Pinpoint the cell where the given text exists, returning its [X, Y] midpoint coordinate. 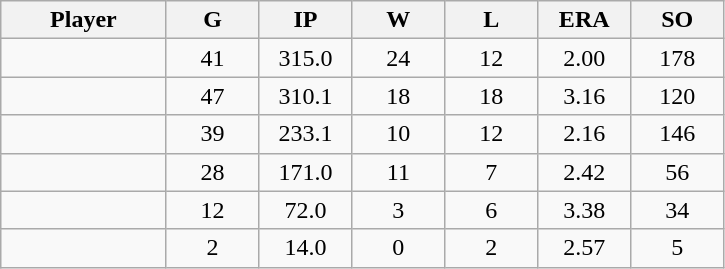
24 [398, 58]
233.1 [306, 134]
72.0 [306, 210]
120 [678, 96]
2.00 [584, 58]
2.16 [584, 134]
3.16 [584, 96]
3 [398, 210]
L [492, 20]
5 [678, 248]
178 [678, 58]
310.1 [306, 96]
11 [398, 172]
171.0 [306, 172]
34 [678, 210]
2.42 [584, 172]
56 [678, 172]
3.38 [584, 210]
315.0 [306, 58]
6 [492, 210]
7 [492, 172]
G [212, 20]
0 [398, 248]
Player [84, 20]
146 [678, 134]
10 [398, 134]
39 [212, 134]
SO [678, 20]
47 [212, 96]
28 [212, 172]
IP [306, 20]
ERA [584, 20]
2.57 [584, 248]
41 [212, 58]
14.0 [306, 248]
W [398, 20]
